Output the [X, Y] coordinate of the center of the cell containing the given text.  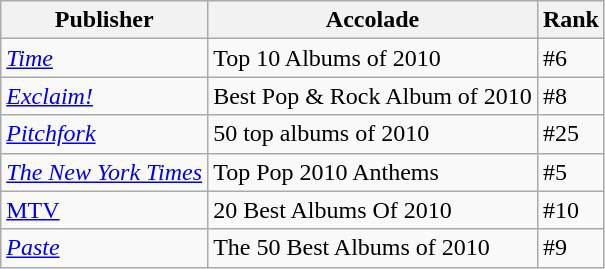
50 top albums of 2010 [373, 134]
MTV [104, 210]
Best Pop & Rock Album of 2010 [373, 96]
#9 [570, 248]
#25 [570, 134]
20 Best Albums Of 2010 [373, 210]
Time [104, 58]
Exclaim! [104, 96]
#10 [570, 210]
#8 [570, 96]
#6 [570, 58]
Pitchfork [104, 134]
Top Pop 2010 Anthems [373, 172]
Top 10 Albums of 2010 [373, 58]
The 50 Best Albums of 2010 [373, 248]
#5 [570, 172]
Paste [104, 248]
Accolade [373, 20]
Publisher [104, 20]
The New York Times [104, 172]
Rank [570, 20]
